Pinpoint the cell where the given text exists, returning its (x, y) midpoint coordinate. 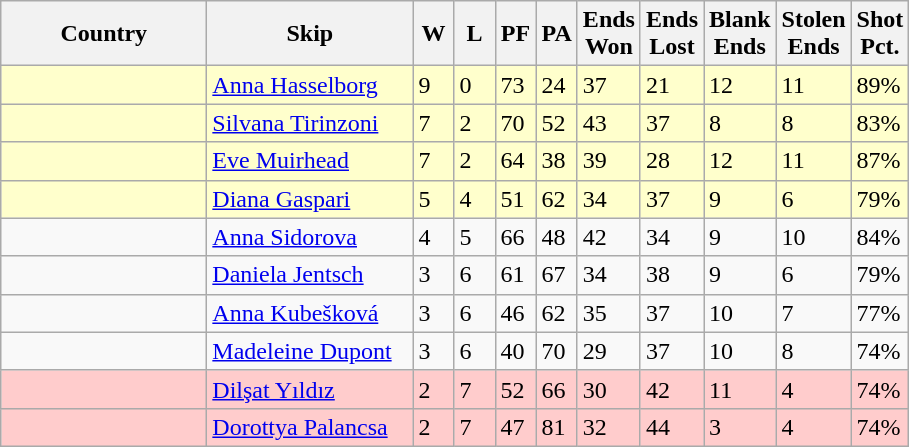
83% (880, 123)
Shot Pct. (880, 34)
Daniela Jentsch (310, 275)
Skip (310, 34)
Silvana Tirinzoni (310, 123)
Ends Won (608, 34)
84% (880, 237)
Madeleine Dupont (310, 351)
Anna Hasselborg (310, 85)
40 (516, 351)
39 (608, 161)
73 (516, 85)
L (474, 34)
64 (516, 161)
29 (608, 351)
Dilşat Yıldız (310, 389)
21 (672, 85)
61 (516, 275)
PA (556, 34)
Ends Lost (672, 34)
Anna Kubešková (310, 313)
44 (672, 427)
28 (672, 161)
51 (516, 199)
Country (104, 34)
Dorottya Palancsa (310, 427)
PF (516, 34)
W (434, 34)
46 (516, 313)
48 (556, 237)
77% (880, 313)
Eve Muirhead (310, 161)
Anna Sidorova (310, 237)
43 (608, 123)
47 (516, 427)
81 (556, 427)
32 (608, 427)
24 (556, 85)
30 (608, 389)
87% (880, 161)
89% (880, 85)
35 (608, 313)
Diana Gaspari (310, 199)
Stolen Ends (814, 34)
67 (556, 275)
0 (474, 85)
Blank Ends (740, 34)
